Search for the cell housing the specified text and yield its [X, Y] center coordinate. 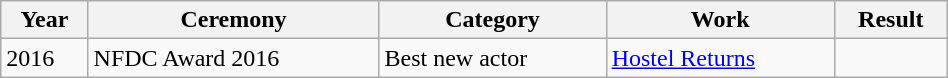
Category [492, 20]
Result [890, 20]
2016 [44, 58]
Work [720, 20]
Hostel Returns [720, 58]
Best new actor [492, 58]
Ceremony [234, 20]
NFDC Award 2016 [234, 58]
Year [44, 20]
